Pinpoint the cell where the given text exists, returning its [x, y] midpoint coordinate. 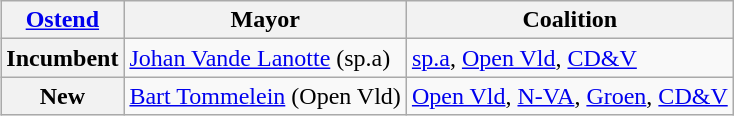
Open Vld, N-VA, Groen, CD&V [570, 96]
New [62, 96]
Mayor [265, 20]
Incumbent [62, 58]
Bart Tommelein (Open Vld) [265, 96]
sp.a, Open Vld, CD&V [570, 58]
Ostend [62, 20]
Coalition [570, 20]
Johan Vande Lanotte (sp.a) [265, 58]
